Search for the cell housing the specified text and yield its (x, y) center coordinate. 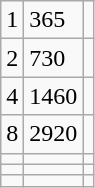
365 (54, 20)
1 (12, 20)
2920 (54, 134)
8 (12, 134)
2 (12, 58)
1460 (54, 96)
4 (12, 96)
730 (54, 58)
